Find where the given text appears and provide that cell's center as [x, y] coordinate. 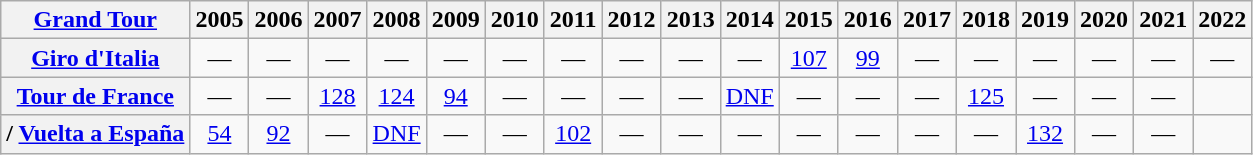
102 [573, 134]
132 [1046, 134]
2011 [573, 20]
2018 [986, 20]
94 [456, 96]
54 [220, 134]
Grand Tour [96, 20]
2020 [1104, 20]
2007 [338, 20]
2008 [396, 20]
Giro d'Italia [96, 58]
2014 [750, 20]
2010 [514, 20]
125 [986, 96]
2005 [220, 20]
2022 [1222, 20]
2017 [926, 20]
92 [278, 134]
2016 [868, 20]
2012 [632, 20]
Tour de France [96, 96]
128 [338, 96]
124 [396, 96]
2009 [456, 20]
2006 [278, 20]
2013 [690, 20]
/ Vuelta a España [96, 134]
107 [808, 58]
2015 [808, 20]
2019 [1046, 20]
2021 [1164, 20]
99 [868, 58]
